Identify which cell holds the provided text, then report its [x, y] central coordinate. 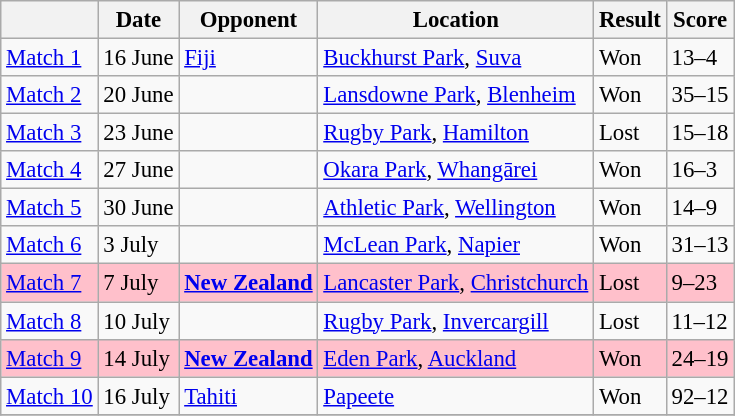
92–12 [700, 396]
Match 4 [50, 170]
23 June [138, 133]
Lancaster Park, Christchurch [456, 283]
14–9 [700, 208]
Buckhurst Park, Suva [456, 58]
Opponent [248, 20]
31–13 [700, 245]
24–19 [700, 358]
16 July [138, 396]
Rugby Park, Hamilton [456, 133]
30 June [138, 208]
Match 8 [50, 321]
15–18 [700, 133]
Date [138, 20]
Lansdowne Park, Blenheim [456, 95]
3 July [138, 245]
Rugby Park, Invercargill [456, 321]
Match 9 [50, 358]
Papeete [456, 396]
Match 5 [50, 208]
Fiji [248, 58]
Athletic Park, Wellington [456, 208]
Tahiti [248, 396]
Match 2 [50, 95]
14 July [138, 358]
35–15 [700, 95]
13–4 [700, 58]
Match 10 [50, 396]
Eden Park, Auckland [456, 358]
Match 1 [50, 58]
7 July [138, 283]
10 July [138, 321]
Okara Park, Whangārei [456, 170]
Score [700, 20]
Match 7 [50, 283]
McLean Park, Napier [456, 245]
9–23 [700, 283]
11–12 [700, 321]
Match 3 [50, 133]
16 June [138, 58]
20 June [138, 95]
Result [630, 20]
Location [456, 20]
16–3 [700, 170]
Match 6 [50, 245]
27 June [138, 170]
